Detect which cell encompasses the target text, then output its [X, Y] center coordinate. 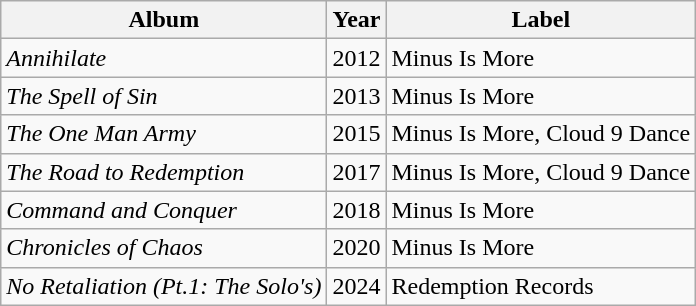
2012 [356, 58]
Command and Conquer [164, 210]
The One Man Army [164, 134]
Annihilate [164, 58]
Year [356, 20]
Chronicles of Chaos [164, 248]
Redemption Records [541, 286]
The Spell of Sin [164, 96]
2018 [356, 210]
Label [541, 20]
No Retaliation (Pt.1: The Solo's) [164, 286]
2020 [356, 248]
The Road to Redemption [164, 172]
2017 [356, 172]
Album [164, 20]
2015 [356, 134]
2024 [356, 286]
2013 [356, 96]
